Capture the cell that displays the provided text and extract its [x, y] central coordinate. 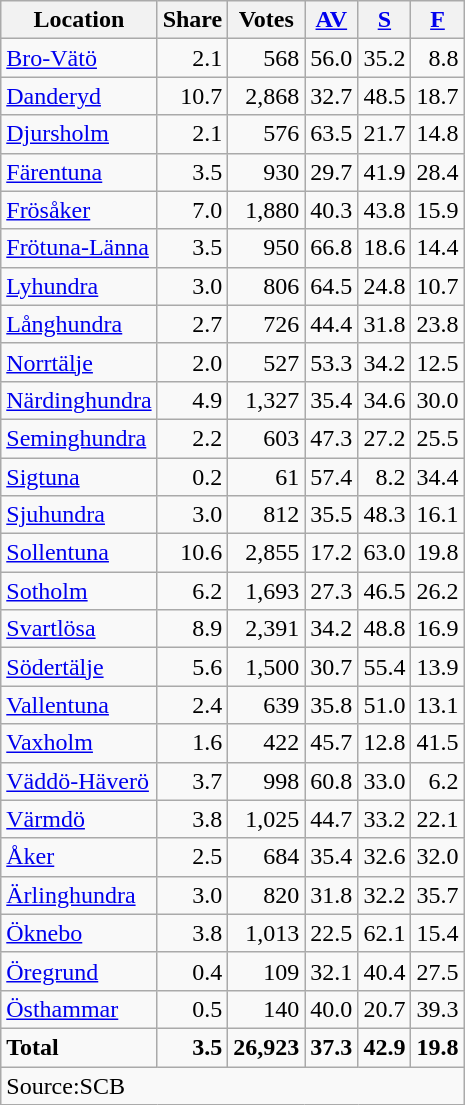
62.1 [384, 933]
32.6 [384, 857]
2.0 [192, 362]
30.7 [332, 667]
66.8 [332, 248]
Lyhundra [79, 286]
Sollentuna [79, 553]
35.2 [384, 58]
422 [266, 743]
Source:SCB [232, 1085]
41.5 [438, 743]
5.6 [192, 667]
63.5 [332, 134]
18.7 [438, 96]
930 [266, 172]
Södertälje [79, 667]
Väddö-Häverö [79, 781]
Norrtälje [79, 362]
812 [266, 515]
Ärlinghundra [79, 895]
AV [332, 20]
45.7 [332, 743]
34.6 [384, 400]
Vaxholm [79, 743]
44.7 [332, 819]
2,391 [266, 629]
29.7 [332, 172]
3.7 [192, 781]
56.0 [332, 58]
32.7 [332, 96]
806 [266, 286]
26.2 [438, 591]
60.8 [332, 781]
16.9 [438, 629]
10.6 [192, 553]
109 [266, 971]
998 [266, 781]
51.0 [384, 705]
8.8 [438, 58]
27.3 [332, 591]
2,855 [266, 553]
8.9 [192, 629]
4.9 [192, 400]
46.5 [384, 591]
14.8 [438, 134]
S [384, 20]
22.1 [438, 819]
57.4 [332, 477]
35.8 [332, 705]
48.3 [384, 515]
14.4 [438, 248]
32.0 [438, 857]
42.9 [384, 1047]
1,327 [266, 400]
0.5 [192, 1009]
639 [266, 705]
0.2 [192, 477]
1,880 [266, 210]
Bro-Vätö [79, 58]
20.7 [384, 1009]
53.3 [332, 362]
27.5 [438, 971]
Votes [266, 20]
61 [266, 477]
26,923 [266, 1047]
Sjuhundra [79, 515]
140 [266, 1009]
34.4 [438, 477]
Frötuna-Länna [79, 248]
35.7 [438, 895]
Djursholm [79, 134]
Svartlösa [79, 629]
Färentuna [79, 172]
18.6 [384, 248]
48.8 [384, 629]
1.6 [192, 743]
15.4 [438, 933]
603 [266, 438]
820 [266, 895]
1,013 [266, 933]
48.5 [384, 96]
27.2 [384, 438]
43.8 [384, 210]
32.1 [332, 971]
Share [192, 20]
13.1 [438, 705]
64.5 [332, 286]
55.4 [384, 667]
24.8 [384, 286]
41.9 [384, 172]
F [438, 20]
39.3 [438, 1009]
12.5 [438, 362]
22.5 [332, 933]
Sigtuna [79, 477]
1,693 [266, 591]
Total [79, 1047]
Öknebo [79, 933]
950 [266, 248]
32.2 [384, 895]
Värmdö [79, 819]
Åker [79, 857]
726 [266, 324]
25.5 [438, 438]
568 [266, 58]
2.5 [192, 857]
12.8 [384, 743]
16.1 [438, 515]
576 [266, 134]
28.4 [438, 172]
13.9 [438, 667]
8.2 [384, 477]
47.3 [332, 438]
2.4 [192, 705]
23.8 [438, 324]
Vallentuna [79, 705]
Frösåker [79, 210]
Närdinghundra [79, 400]
44.4 [332, 324]
40.4 [384, 971]
Öregrund [79, 971]
684 [266, 857]
0.4 [192, 971]
40.0 [332, 1009]
30.0 [438, 400]
Location [79, 20]
63.0 [384, 553]
Sotholm [79, 591]
Seminghundra [79, 438]
1,500 [266, 667]
17.2 [332, 553]
2.7 [192, 324]
21.7 [384, 134]
33.2 [384, 819]
1,025 [266, 819]
15.9 [438, 210]
2,868 [266, 96]
35.5 [332, 515]
527 [266, 362]
Danderyd [79, 96]
33.0 [384, 781]
37.3 [332, 1047]
2.2 [192, 438]
Långhundra [79, 324]
40.3 [332, 210]
Östhammar [79, 1009]
7.0 [192, 210]
